Find where the given text appears and provide that cell's center as [X, Y] coordinate. 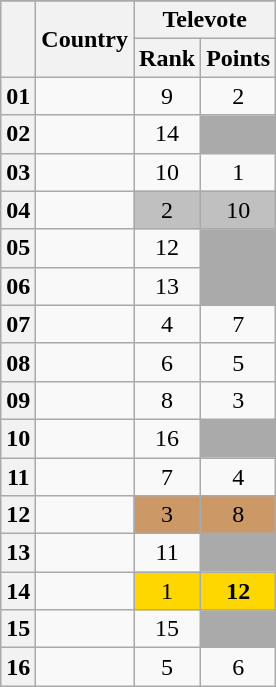
Rank [168, 58]
Points [238, 58]
02 [18, 134]
Televote [205, 20]
08 [18, 362]
01 [18, 96]
06 [18, 286]
09 [18, 400]
04 [18, 210]
05 [18, 248]
Country [85, 39]
07 [18, 324]
03 [18, 172]
9 [168, 96]
